From the cell containing the given text, extract its center point as (X, Y) coordinate. 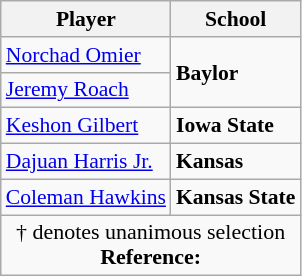
Player (86, 19)
Jeremy Roach (86, 90)
Dajuan Harris Jr. (86, 162)
Coleman Hawkins (86, 197)
Iowa State (236, 126)
Kansas (236, 162)
† denotes unanimous selectionReference: (151, 246)
School (236, 19)
Baylor (236, 72)
Kansas State (236, 197)
Norchad Omier (86, 55)
Keshon Gilbert (86, 126)
